Output the (x, y) coordinate of the center of the cell containing the given text.  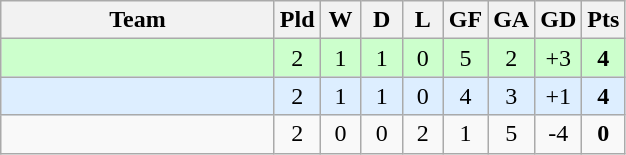
GD (558, 20)
GF (465, 20)
+3 (558, 58)
-4 (558, 134)
Pts (604, 20)
3 (512, 96)
L (422, 20)
Team (138, 20)
+1 (558, 96)
W (340, 20)
D (382, 20)
GA (512, 20)
Pld (297, 20)
